Determine the (X, Y) coordinate at the center of the cell enclosing the given text.  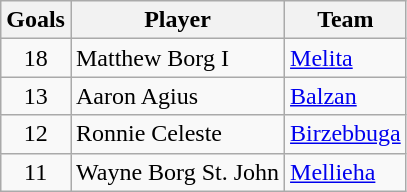
Goals (36, 20)
Wayne Borg St. John (177, 172)
Mellieha (346, 172)
18 (36, 58)
Aaron Agius (177, 96)
Ronnie Celeste (177, 134)
Player (177, 20)
Team (346, 20)
13 (36, 96)
Melita (346, 58)
Matthew Borg I (177, 58)
Birzebbuga (346, 134)
Balzan (346, 96)
11 (36, 172)
12 (36, 134)
